Determine the (X, Y) coordinate at the center of the cell enclosing the given text.  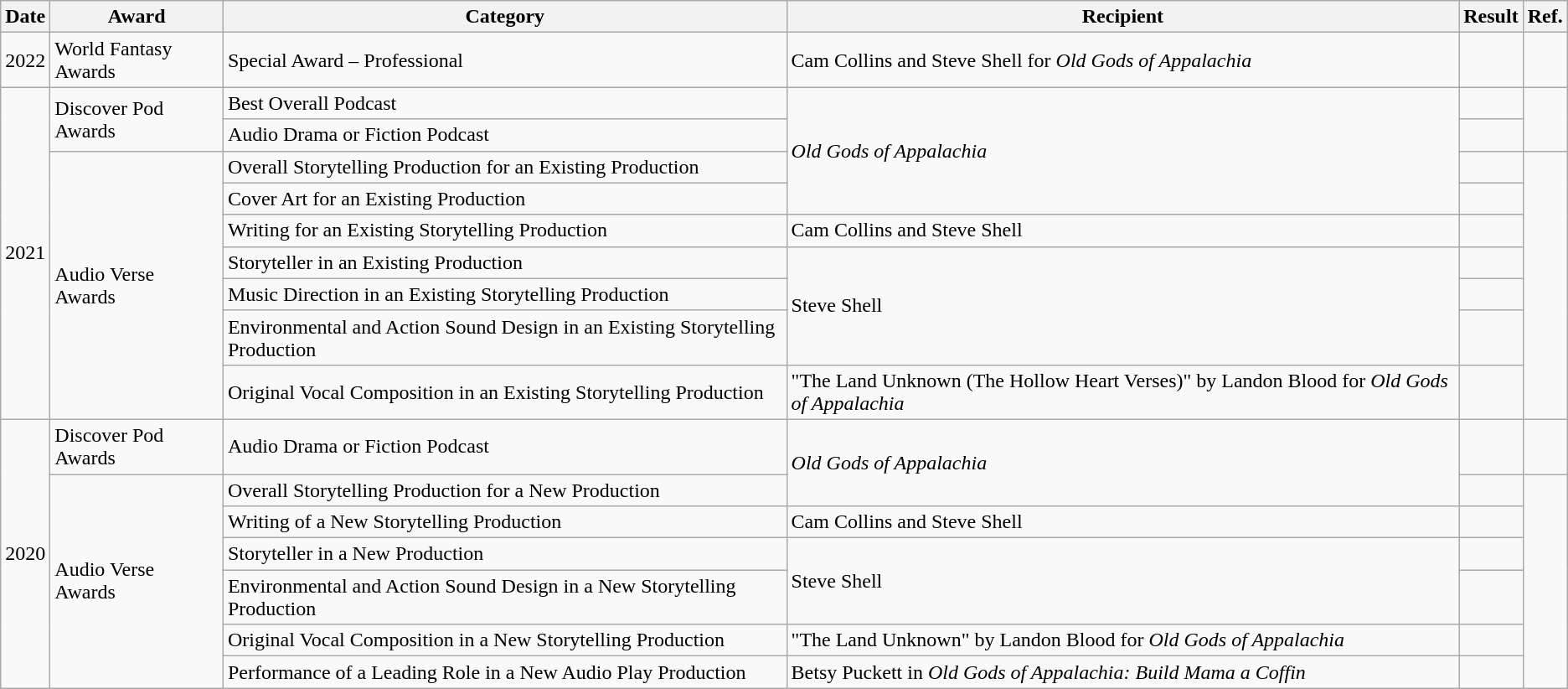
Environmental and Action Sound Design in an Existing Storytelling Production (504, 337)
Writing for an Existing Storytelling Production (504, 231)
Writing of a New Storytelling Production (504, 522)
Special Award – Professional (504, 60)
Overall Storytelling Production for an Existing Production (504, 167)
Overall Storytelling Production for a New Production (504, 490)
2020 (25, 553)
Recipient (1122, 17)
Cover Art for an Existing Production (504, 199)
Original Vocal Composition in a New Storytelling Production (504, 640)
Category (504, 17)
Best Overall Podcast (504, 103)
2022 (25, 60)
Betsy Puckett in Old Gods of Appalachia: Build Mama a Coffin (1122, 672)
Date (25, 17)
Storyteller in a New Production (504, 554)
Storyteller in an Existing Production (504, 262)
Result (1491, 17)
"The Land Unknown" by Landon Blood for Old Gods of Appalachia (1122, 640)
2021 (25, 253)
Music Direction in an Existing Storytelling Production (504, 294)
Ref. (1545, 17)
"The Land Unknown (The Hollow Heart Verses)" by Landon Blood for Old Gods of Appalachia (1122, 392)
World Fantasy Awards (137, 60)
Cam Collins and Steve Shell for Old Gods of Appalachia (1122, 60)
Award (137, 17)
Original Vocal Composition in an Existing Storytelling Production (504, 392)
Environmental and Action Sound Design in a New Storytelling Production (504, 597)
Performance of a Leading Role in a New Audio Play Production (504, 672)
